Search for the cell housing the specified text and yield its (X, Y) center coordinate. 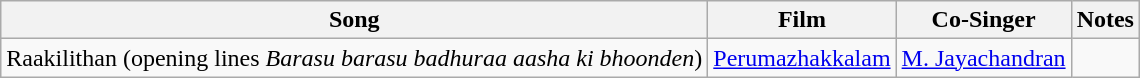
Raakilithan (opening lines Barasu barasu badhuraa aasha ki bhoonden) (354, 58)
Song (354, 20)
Perumazhakkalam (802, 58)
Co-Singer (984, 20)
Notes (1105, 20)
Film (802, 20)
M. Jayachandran (984, 58)
